Determine the (x, y) coordinate at the center of the cell enclosing the given text.  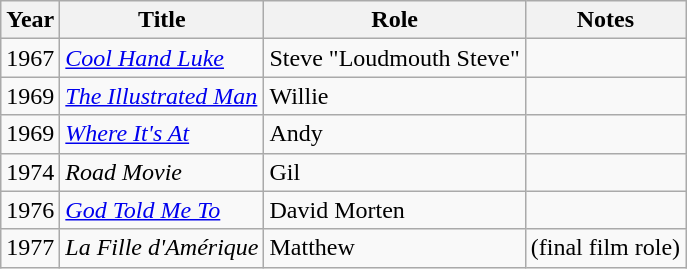
Cool Hand Luke (162, 58)
Andy (394, 134)
La Fille d'Amérique (162, 248)
Gil (394, 172)
Year (30, 20)
Title (162, 20)
Willie (394, 96)
Notes (605, 20)
1974 (30, 172)
The Illustrated Man (162, 96)
God Told Me To (162, 210)
1977 (30, 248)
Matthew (394, 248)
Road Movie (162, 172)
Where It's At (162, 134)
David Morten (394, 210)
Steve "Loudmouth Steve" (394, 58)
1976 (30, 210)
(final film role) (605, 248)
Role (394, 20)
1967 (30, 58)
